Locate the cell with the specified text and output its [x, y] center coordinate. 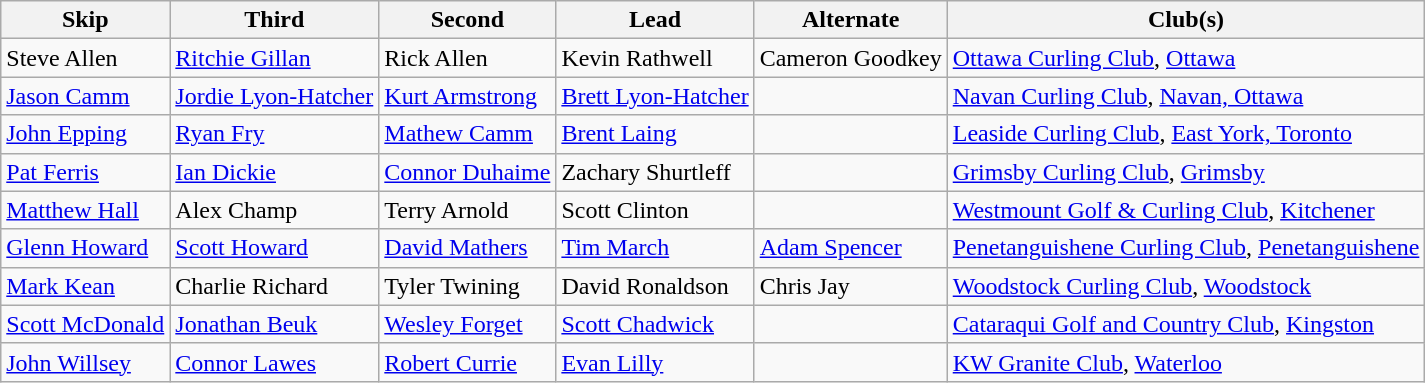
Connor Lawes [274, 362]
Rick Allen [468, 58]
David Mathers [468, 248]
Third [274, 20]
Navan Curling Club, Navan, Ottawa [1186, 96]
Second [468, 20]
Mark Kean [86, 286]
Chris Jay [850, 286]
Tyler Twining [468, 286]
Leaside Curling Club, East York, Toronto [1186, 134]
Ottawa Curling Club, Ottawa [1186, 58]
Cataraqui Golf and Country Club, Kingston [1186, 324]
KW Granite Club, Waterloo [1186, 362]
Matthew Hall [86, 210]
Scott Howard [274, 248]
Zachary Shurtleff [655, 172]
Jordie Lyon-Hatcher [274, 96]
Tim March [655, 248]
Alternate [850, 20]
Woodstock Curling Club, Woodstock [1186, 286]
Grimsby Curling Club, Grimsby [1186, 172]
Evan Lilly [655, 362]
Brent Laing [655, 134]
Pat Ferris [86, 172]
Adam Spencer [850, 248]
Club(s) [1186, 20]
Skip [86, 20]
Steve Allen [86, 58]
Ian Dickie [274, 172]
Kevin Rathwell [655, 58]
Cameron Goodkey [850, 58]
Charlie Richard [274, 286]
Terry Arnold [468, 210]
Robert Currie [468, 362]
David Ronaldson [655, 286]
Mathew Camm [468, 134]
Scott McDonald [86, 324]
Scott Clinton [655, 210]
Scott Chadwick [655, 324]
Kurt Armstrong [468, 96]
Penetanguishene Curling Club, Penetanguishene [1186, 248]
John Epping [86, 134]
Wesley Forget [468, 324]
Jason Camm [86, 96]
Glenn Howard [86, 248]
Alex Champ [274, 210]
Ryan Fry [274, 134]
Westmount Golf & Curling Club, Kitchener [1186, 210]
Ritchie Gillan [274, 58]
John Willsey [86, 362]
Jonathan Beuk [274, 324]
Lead [655, 20]
Brett Lyon-Hatcher [655, 96]
Connor Duhaime [468, 172]
